Extract the (x, y) coordinate from the center of the cell holding the provided text.  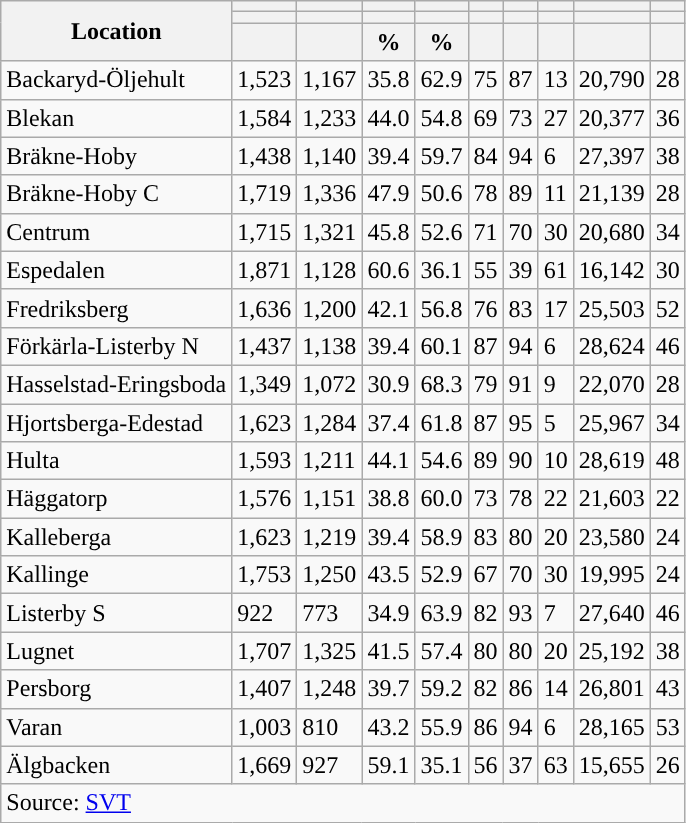
1,219 (330, 537)
48 (668, 461)
62.9 (442, 80)
44.0 (388, 118)
25,503 (612, 308)
1,211 (330, 461)
1,336 (330, 194)
1,140 (330, 156)
Espedalen (116, 270)
35.1 (442, 765)
1,250 (330, 575)
35.8 (388, 80)
39 (520, 270)
28,619 (612, 461)
10 (556, 461)
1,284 (330, 423)
38.8 (388, 499)
76 (486, 308)
1,128 (330, 270)
15,655 (612, 765)
1,593 (264, 461)
Häggatorp (116, 499)
56.8 (442, 308)
57.4 (442, 651)
1,248 (330, 689)
13 (556, 80)
93 (520, 613)
27 (556, 118)
59.2 (442, 689)
922 (264, 613)
1,407 (264, 689)
1,719 (264, 194)
60.0 (442, 499)
17 (556, 308)
Älgbacken (116, 765)
Listerby S (116, 613)
59.7 (442, 156)
53 (668, 727)
7 (556, 613)
60.6 (388, 270)
Kalleberga (116, 537)
47.9 (388, 194)
1,003 (264, 727)
Bräkne-Hoby (116, 156)
Varan (116, 727)
Persborg (116, 689)
28,165 (612, 727)
1,871 (264, 270)
61.8 (442, 423)
1,321 (330, 232)
63 (556, 765)
91 (520, 384)
25,967 (612, 423)
1,438 (264, 156)
20,790 (612, 80)
21,603 (612, 499)
1,753 (264, 575)
1,437 (264, 346)
1,669 (264, 765)
71 (486, 232)
Hasselstad-Eringsboda (116, 384)
Backaryd-Öljehult (116, 80)
Lugnet (116, 651)
63.9 (442, 613)
1,707 (264, 651)
36.1 (442, 270)
26 (668, 765)
56 (486, 765)
Centrum (116, 232)
Hulta (116, 461)
1,072 (330, 384)
43.5 (388, 575)
16,142 (612, 270)
9 (556, 384)
Kallinge (116, 575)
21,139 (612, 194)
52.9 (442, 575)
1,151 (330, 499)
Hjortsberga-Edestad (116, 423)
39.7 (388, 689)
61 (556, 270)
Förkärla-Listerby N (116, 346)
55.9 (442, 727)
44.1 (388, 461)
1,325 (330, 651)
25,192 (612, 651)
Blekan (116, 118)
23,580 (612, 537)
20,377 (612, 118)
59.1 (388, 765)
28,624 (612, 346)
69 (486, 118)
30.9 (388, 384)
54.8 (442, 118)
34.9 (388, 613)
1,167 (330, 80)
1,584 (264, 118)
36 (668, 118)
Source: SVT (344, 803)
1,349 (264, 384)
27,397 (612, 156)
58.9 (442, 537)
1,523 (264, 80)
50.6 (442, 194)
79 (486, 384)
90 (520, 461)
43.2 (388, 727)
37.4 (388, 423)
75 (486, 80)
26,801 (612, 689)
5 (556, 423)
54.6 (442, 461)
1,715 (264, 232)
52.6 (442, 232)
1,200 (330, 308)
810 (330, 727)
55 (486, 270)
1,233 (330, 118)
Bräkne-Hoby C (116, 194)
67 (486, 575)
52 (668, 308)
Fredriksberg (116, 308)
927 (330, 765)
1,138 (330, 346)
1,636 (264, 308)
773 (330, 613)
20,680 (612, 232)
11 (556, 194)
42.1 (388, 308)
37 (520, 765)
22,070 (612, 384)
Location (116, 31)
1,576 (264, 499)
27,640 (612, 613)
84 (486, 156)
43 (668, 689)
68.3 (442, 384)
45.8 (388, 232)
14 (556, 689)
19,995 (612, 575)
95 (520, 423)
41.5 (388, 651)
60.1 (442, 346)
